Extract the [x, y] coordinate from the center of the cell holding the provided text.  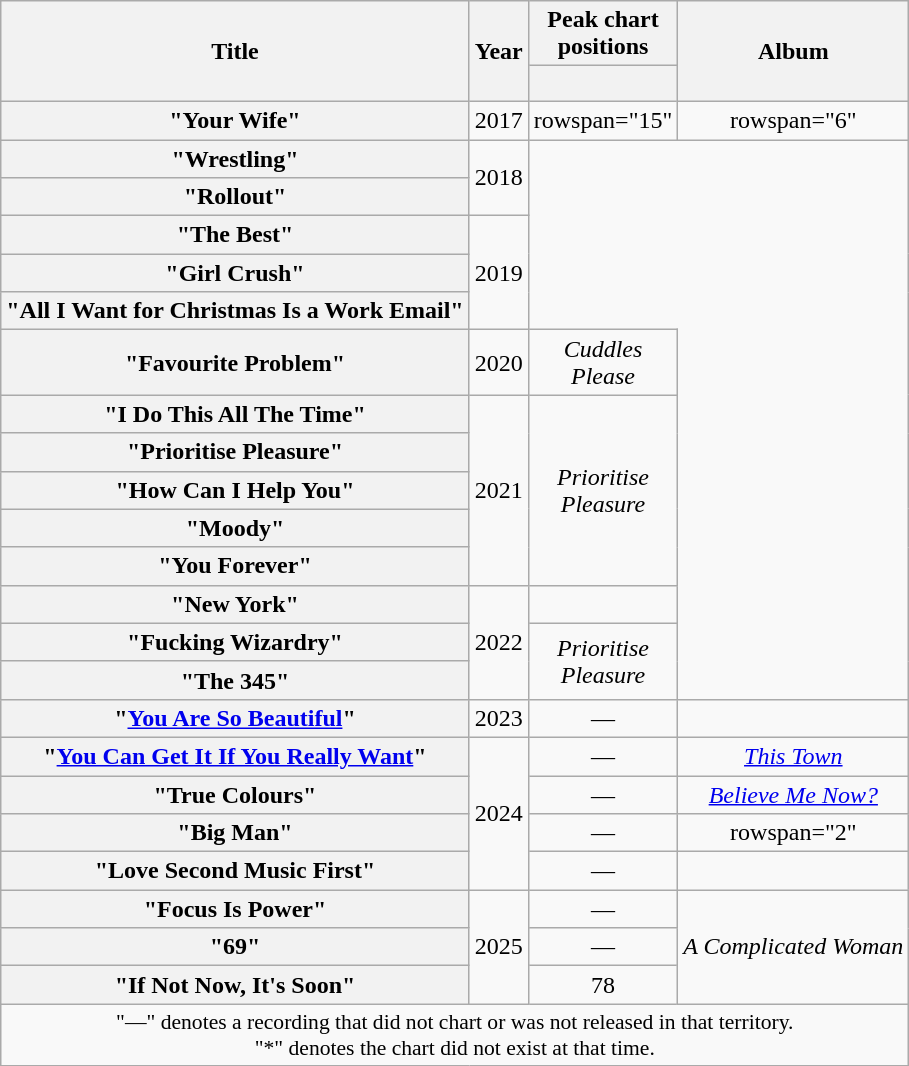
"The Best" [235, 235]
"I Do This All The Time" [235, 414]
"You Forever" [235, 566]
"Moody" [235, 528]
2024 [498, 813]
"New York" [235, 604]
This Town [794, 756]
"You Are So Beautiful" [235, 718]
Cuddles Please [603, 362]
2025 [498, 947]
"All I Want for Christmas Is a Work Email" [235, 311]
78 [603, 985]
2019 [498, 273]
rowspan="15" [603, 120]
"Prioritise Pleasure" [235, 452]
2023 [498, 718]
rowspan="2" [794, 833]
Year [498, 52]
"Love Second Music First" [235, 871]
"Big Man" [235, 833]
2022 [498, 642]
"69" [235, 947]
A Complicated Woman [794, 947]
Believe Me Now? [794, 795]
2017 [498, 120]
rowspan="6" [794, 120]
"Favourite Problem" [235, 362]
"Girl Crush" [235, 273]
Peak chart positions [603, 34]
2020 [498, 362]
"How Can I Help You" [235, 490]
Album [794, 52]
"The 345" [235, 680]
"Wrestling" [235, 159]
"True Colours" [235, 795]
2018 [498, 178]
"Fucking Wizardry" [235, 642]
"You Can Get It If You Really Want" [235, 756]
"—" denotes a recording that did not chart or was not released in that territory."*" denotes the chart did not exist at that time. [455, 1034]
"Focus Is Power" [235, 909]
"If Not Now, It's Soon" [235, 985]
Title [235, 52]
"Rollout" [235, 197]
2021 [498, 490]
"Your Wife" [235, 120]
